Return [X, Y] of the center of cell containing provided text 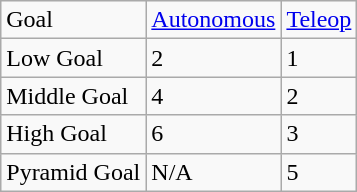
Goal [74, 20]
4 [214, 96]
Pyramid Goal [74, 172]
1 [319, 58]
Autonomous [214, 20]
5 [319, 172]
High Goal [74, 134]
Middle Goal [74, 96]
6 [214, 134]
N/A [214, 172]
Low Goal [74, 58]
Teleop [319, 20]
3 [319, 134]
